Find where the given text appears and provide that cell's center as [X, Y] coordinate. 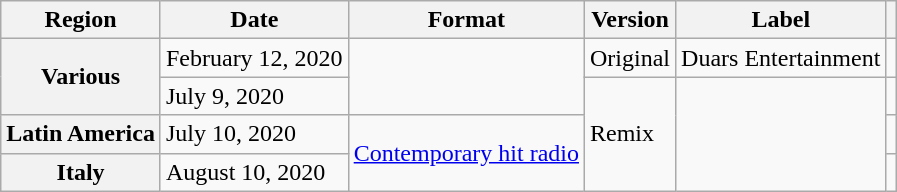
Original [630, 58]
Duars Entertainment [781, 58]
August 10, 2020 [254, 172]
Label [781, 20]
July 9, 2020 [254, 96]
Contemporary hit radio [466, 153]
Latin America [81, 134]
Version [630, 20]
February 12, 2020 [254, 58]
Format [466, 20]
Region [81, 20]
Remix [630, 134]
Date [254, 20]
Italy [81, 172]
Various [81, 77]
July 10, 2020 [254, 134]
